For the text-containing cell, return its midpoint in [x, y] coordinate format. 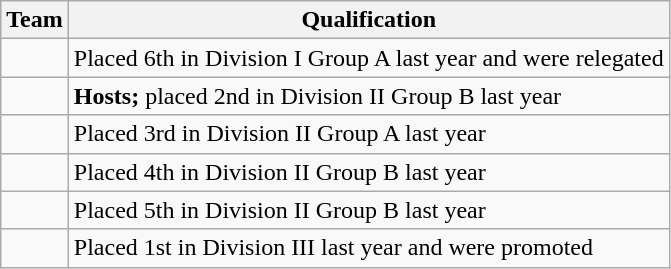
Placed 1st in Division III last year and were promoted [368, 248]
Hosts; placed 2nd in Division II Group B last year [368, 96]
Team [35, 20]
Placed 5th in Division II Group B last year [368, 210]
Placed 4th in Division II Group B last year [368, 172]
Qualification [368, 20]
Placed 6th in Division I Group A last year and were relegated [368, 58]
Placed 3rd in Division II Group A last year [368, 134]
